Identify which cell holds the provided text, then report its [x, y] central coordinate. 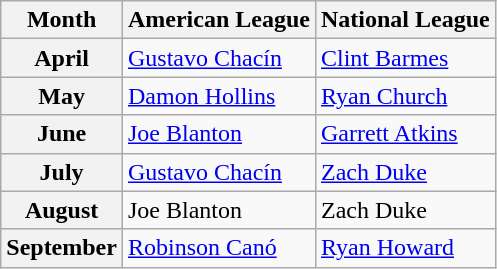
Ryan Church [405, 96]
September [62, 248]
Ryan Howard [405, 248]
July [62, 172]
Damon Hollins [218, 96]
Robinson Canó [218, 248]
Clint Barmes [405, 58]
American League [218, 20]
Garrett Atkins [405, 134]
National League [405, 20]
Month [62, 20]
May [62, 96]
April [62, 58]
August [62, 210]
June [62, 134]
